Scan for the cell matching the given text and deliver its (x, y) coordinate at center. 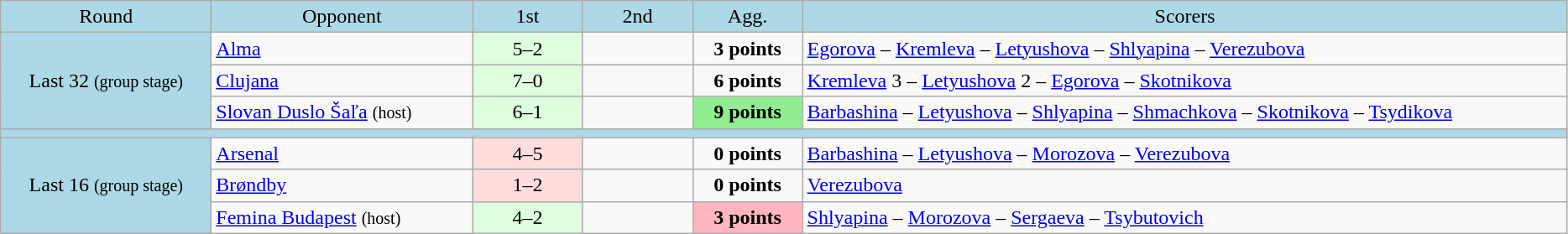
1st (527, 17)
5–2 (527, 49)
Last 16 (group stage) (106, 185)
Slovan Duslo Šaľa (host) (342, 112)
Last 32 (group stage) (106, 81)
Brøndby (342, 185)
6–1 (527, 112)
Round (106, 17)
Alma (342, 49)
Scorers (1185, 17)
Barbashina – Letyushova – Morozova – Verezubova (1185, 153)
7–0 (527, 81)
Verezubova (1185, 185)
1–2 (527, 185)
9 points (747, 112)
Egorova – Kremleva – Letyushova – Shlyapina – Verezubova (1185, 49)
4–2 (527, 217)
4–5 (527, 153)
6 points (747, 81)
Kremleva 3 – Letyushova 2 – Egorova – Skotnikova (1185, 81)
Agg. (747, 17)
Opponent (342, 17)
Barbashina – Letyushova – Shlyapina – Shmachkova – Skotnikova – Tsydikova (1185, 112)
Shlyapina – Morozova – Sergaeva – Tsybutovich (1185, 217)
Clujana (342, 81)
2nd (638, 17)
Arsenal (342, 153)
Femina Budapest (host) (342, 217)
